For the text-containing cell, return its midpoint in (x, y) coordinate format. 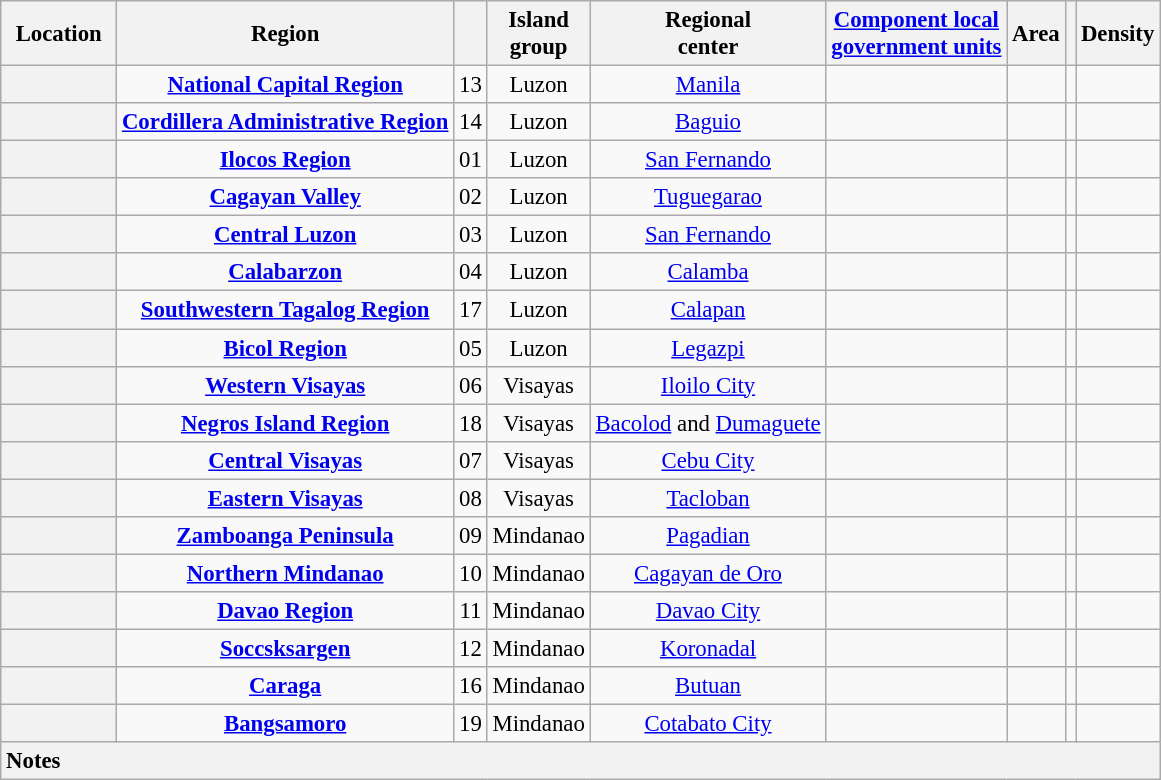
Bicol Region (286, 348)
Cagayan de Oro (708, 573)
16 (470, 686)
Cagayan Valley (286, 197)
18 (470, 423)
Negros Island Region (286, 423)
Iloilo City (708, 385)
Caraga (286, 686)
17 (470, 310)
Tuguegarao (708, 197)
11 (470, 611)
Western Visayas (286, 385)
Calapan (708, 310)
Davao Region (286, 611)
Davao City (708, 611)
Central Luzon (286, 235)
Eastern Visayas (286, 498)
Cordillera Administrative Region (286, 122)
Southwestern Tagalog Region (286, 310)
Cotabato City (708, 724)
01 (470, 160)
19 (470, 724)
Pagadian (708, 536)
Calamba (708, 273)
Area (1036, 34)
Cebu City (708, 460)
Location (59, 34)
14 (470, 122)
Northern Mindanao (286, 573)
08 (470, 498)
Notes (580, 761)
Manila (708, 85)
Calabarzon (286, 273)
Butuan (708, 686)
07 (470, 460)
Soccsksargen (286, 648)
04 (470, 273)
02 (470, 197)
Koronadal (708, 648)
05 (470, 348)
Ilocos Region (286, 160)
Zamboanga Peninsula (286, 536)
Component localgovernment units (916, 34)
Bacolod and Dumaguete (708, 423)
Baguio (708, 122)
Density (1118, 34)
Central Visayas (286, 460)
09 (470, 536)
Regionalcenter (708, 34)
03 (470, 235)
10 (470, 573)
National Capital Region (286, 85)
Legazpi (708, 348)
Region (286, 34)
12 (470, 648)
06 (470, 385)
Islandgroup (538, 34)
Bangsamoro (286, 724)
Tacloban (708, 498)
13 (470, 85)
